Find where the given text appears and provide that cell's center as (X, Y) coordinate. 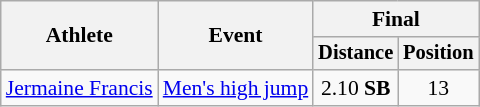
Jermaine Francis (80, 88)
Men's high jump (236, 88)
Distance (356, 54)
Position (438, 54)
13 (438, 88)
Athlete (80, 36)
Final (396, 19)
Event (236, 36)
2.10 SB (356, 88)
